Return the [x, y] coordinate for the center point of the cell that contains the specified text.  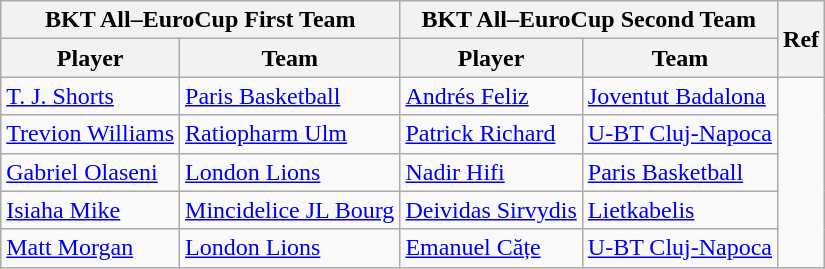
Deividas Sirvydis [491, 210]
BKT All–EuroCup Second Team [589, 20]
BKT All–EuroCup First Team [200, 20]
Andrés Feliz [491, 96]
T. J. Shorts [90, 96]
Isiaha Mike [90, 210]
Trevion Williams [90, 134]
Ratiopharm Ulm [290, 134]
Emanuel Cățe [491, 248]
Lietkabelis [680, 210]
Patrick Richard [491, 134]
Nadir Hifi [491, 172]
Gabriel Olaseni [90, 172]
Mincidelice JL Bourg [290, 210]
Joventut Badalona [680, 96]
Matt Morgan [90, 248]
Ref [802, 39]
